Return the [X, Y] coordinate for the center point of the cell that contains the specified text.  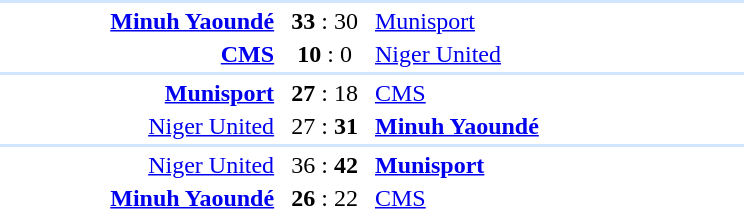
27 : 31 [325, 126]
36 : 42 [325, 165]
27 : 18 [325, 93]
10 : 0 [325, 54]
33 : 30 [325, 21]
